Identify which cell holds the provided text, then report its [X, Y] central coordinate. 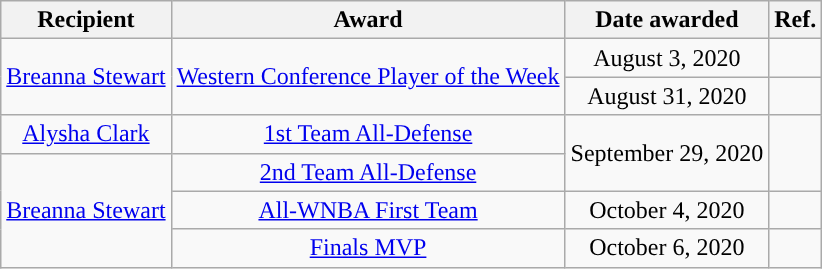
August 31, 2020 [667, 96]
September 29, 2020 [667, 153]
All-WNBA First Team [368, 210]
Ref. [796, 20]
August 3, 2020 [667, 58]
October 6, 2020 [667, 248]
Date awarded [667, 20]
Award [368, 20]
1st Team All-Defense [368, 134]
October 4, 2020 [667, 210]
2nd Team All-Defense [368, 172]
Western Conference Player of the Week [368, 77]
Recipient [86, 20]
Finals MVP [368, 248]
Alysha Clark [86, 134]
